Scan for the cell matching the given text and deliver its (X, Y) coordinate at center. 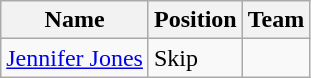
Skip (195, 58)
Position (195, 20)
Name (75, 20)
Jennifer Jones (75, 58)
Team (276, 20)
